Locate the cell with the specified text and output its [X, Y] center coordinate. 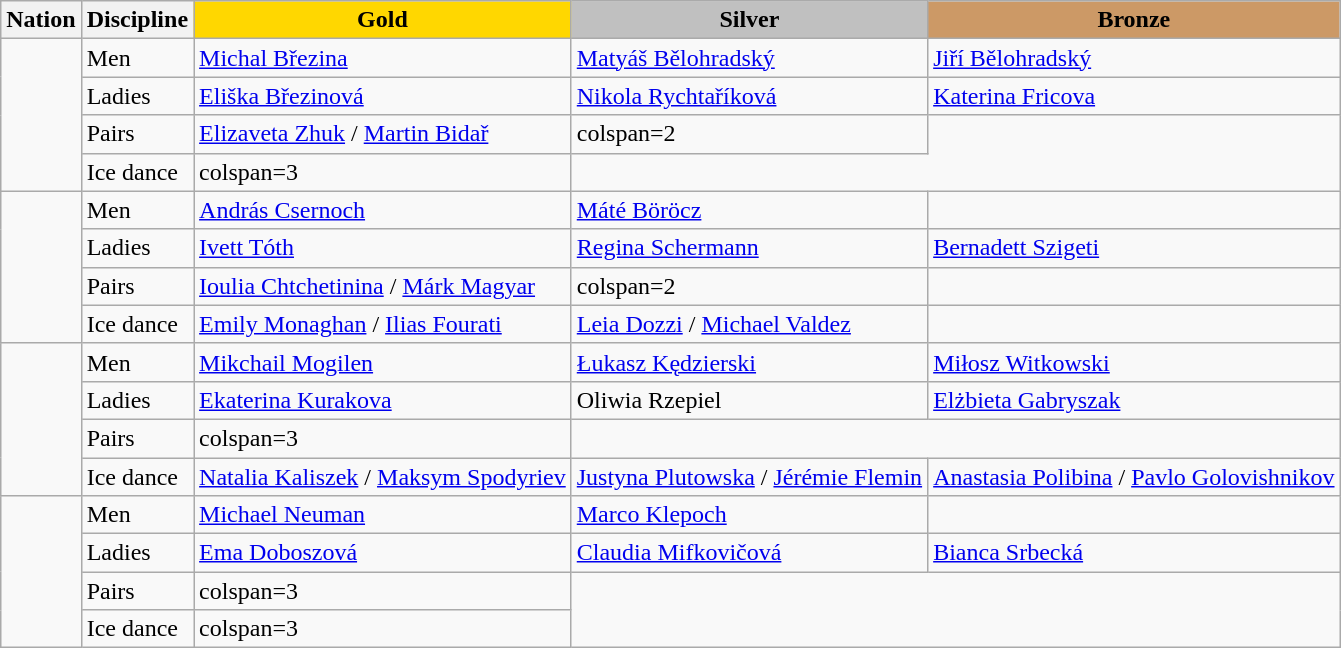
Michael Neuman [383, 515]
Nikola Rychtaříková [749, 96]
Justyna Plutowska / Jérémie Flemin [749, 477]
Michal Březina [383, 58]
Anastasia Polibina / Pavlo Golovishnikov [1134, 477]
Gold [383, 20]
Miłosz Witkowski [1134, 362]
Katerina Fricova [1134, 96]
Leia Dozzi / Michael Valdez [749, 324]
Natalia Kaliszek / Maksym Spodyriev [383, 477]
Matyáš Bělohradský [749, 58]
Jiří Bělohradský [1134, 58]
Máté Böröcz [749, 210]
Ekaterina Kurakova [383, 400]
Mikchail Mogilen [383, 362]
Claudia Mifkovičová [749, 553]
Ivett Tóth [383, 248]
Nation [41, 20]
Łukasz Kędzierski [749, 362]
András Csernoch [383, 210]
Discipline [137, 20]
Marco Klepoch [749, 515]
Eliška Březinová [383, 96]
Ema Doboszová [383, 553]
Oliwia Rzepiel [749, 400]
Elżbieta Gabryszak [1134, 400]
Emily Monaghan / Ilias Fourati [383, 324]
Bianca Srbecká [1134, 553]
Bernadett Szigeti [1134, 248]
Bronze [1134, 20]
Silver [749, 20]
Ioulia Chtchetinina / Márk Magyar [383, 286]
Regina Schermann [749, 248]
Elizaveta Zhuk / Martin Bidař [383, 134]
